Return (x, y) of the center of cell containing provided text 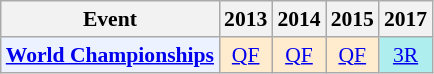
2013 (246, 19)
World Championships (110, 55)
2015 (352, 19)
2017 (406, 19)
3R (406, 55)
Event (110, 19)
2014 (298, 19)
